Locate the cell with the specified text and output its (x, y) center coordinate. 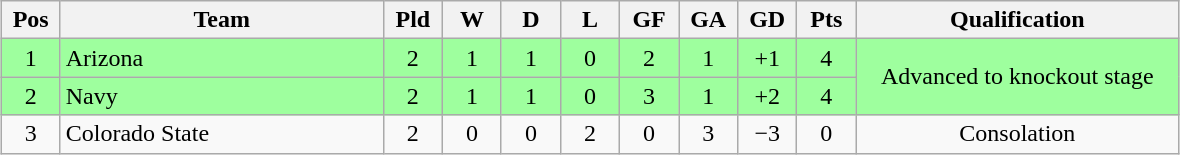
Arizona (222, 58)
Navy (222, 96)
W (472, 20)
L (590, 20)
GD (768, 20)
+1 (768, 58)
+2 (768, 96)
Consolation (1018, 134)
Pts (826, 20)
Advanced to knockout stage (1018, 77)
Qualification (1018, 20)
Pos (30, 20)
D (530, 20)
GF (650, 20)
−3 (768, 134)
Colorado State (222, 134)
Pld (412, 20)
GA (708, 20)
Team (222, 20)
